Pinpoint the cell where the given text exists, returning its [x, y] midpoint coordinate. 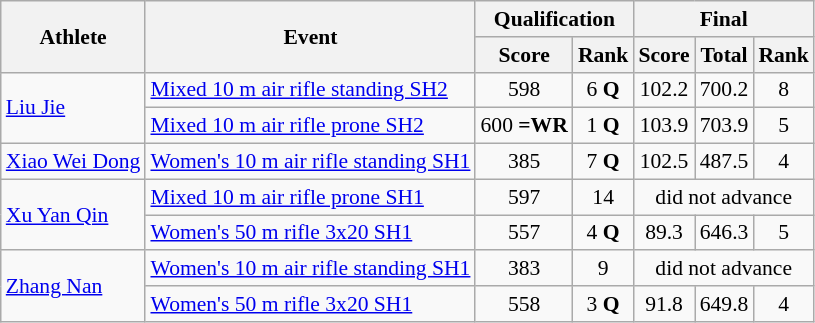
1 Q [604, 126]
649.8 [724, 304]
Mixed 10 m air rifle standing SH2 [310, 90]
Zhang Nan [74, 286]
487.5 [724, 162]
Total [724, 55]
102.2 [664, 90]
8 [784, 90]
14 [604, 197]
Mixed 10 m air rifle prone SH2 [310, 126]
700.2 [724, 90]
Liu Jie [74, 108]
557 [524, 233]
91.8 [664, 304]
3 Q [604, 304]
558 [524, 304]
103.9 [664, 126]
7 Q [604, 162]
600 =WR [524, 126]
598 [524, 90]
597 [524, 197]
6 Q [604, 90]
383 [524, 269]
703.9 [724, 126]
385 [524, 162]
9 [604, 269]
Final [724, 19]
Athlete [74, 36]
646.3 [724, 233]
102.5 [664, 162]
89.3 [664, 233]
Xu Yan Qin [74, 214]
Mixed 10 m air rifle prone SH1 [310, 197]
Event [310, 36]
Xiao Wei Dong [74, 162]
Qualification [554, 19]
4 Q [604, 233]
